Search for the cell housing the specified text and yield its [X, Y] center coordinate. 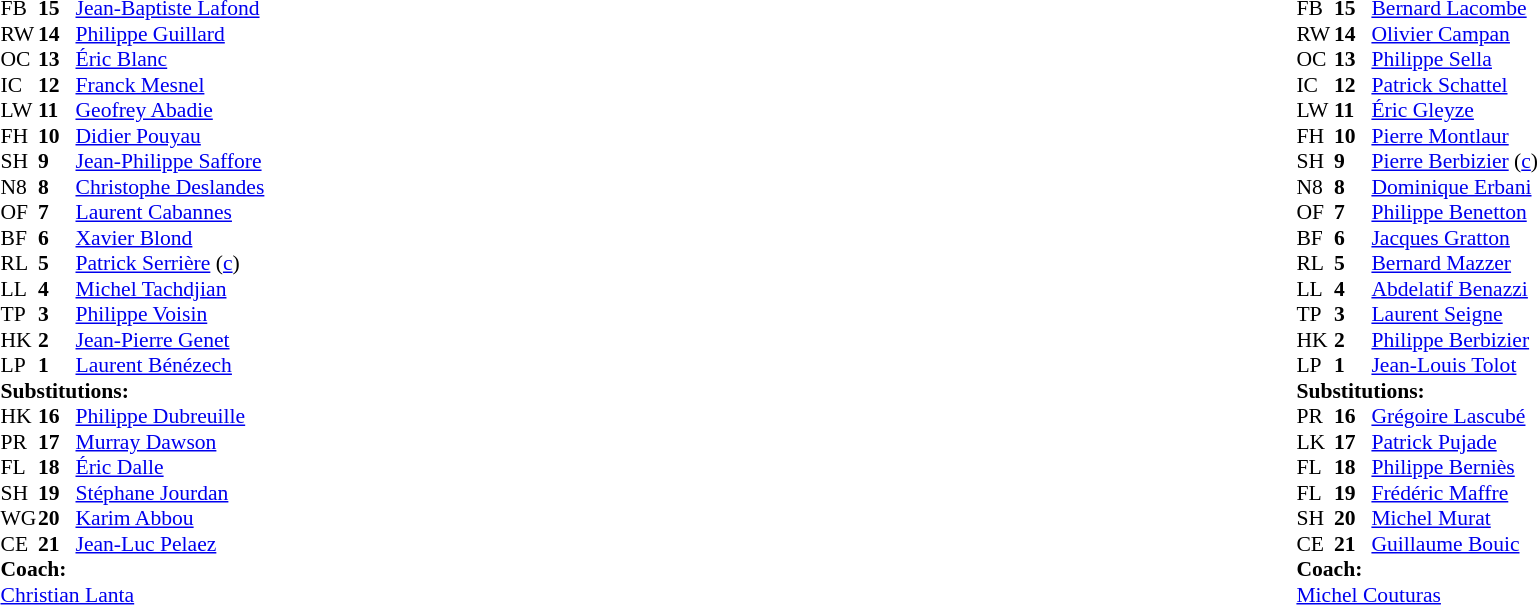
Laurent Cabannes [170, 213]
Karim Abbou [170, 519]
Stéphane Jourdan [170, 493]
Jean-Luc Pelaez [170, 544]
Philippe Voisin [170, 315]
Didier Pouyau [170, 136]
Xavier Blond [170, 238]
Patrick Serrière (c) [170, 263]
WG [19, 519]
Coach: [132, 569]
Christophe Deslandes [170, 187]
Murray Dawson [170, 442]
Laurent Bénézech [170, 365]
Substitutions: [132, 391]
Éric Dalle [170, 467]
LK [1315, 442]
Michel Tachdjian [170, 289]
Franck Mesnel [170, 85]
Philippe Guillard [170, 34]
Philippe Dubreuille [170, 417]
Geofrey Abadie [170, 111]
Jean-Pierre Genet [170, 340]
Éric Blanc [170, 59]
Jean-Philippe Saffore [170, 161]
